Return the [x, y] coordinate for the center point of the cell that contains the specified text.  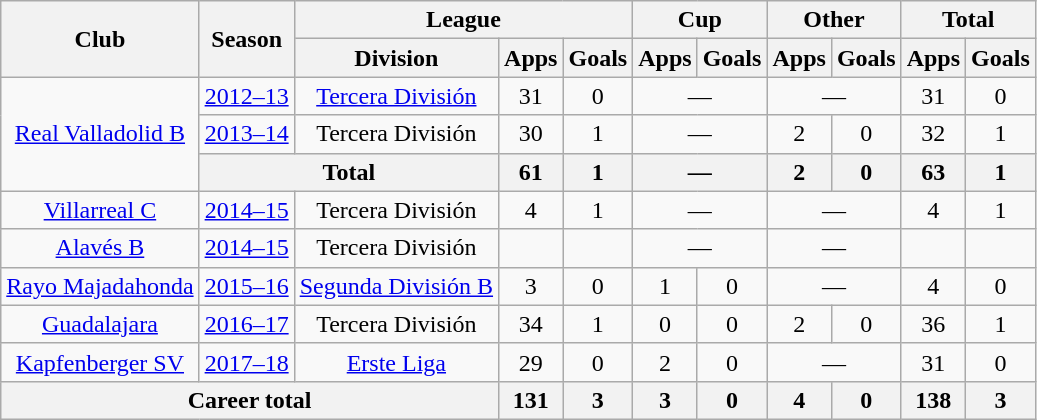
Alavés B [100, 248]
36 [933, 324]
Career total [250, 400]
32 [933, 134]
Segunda División B [396, 286]
138 [933, 400]
2012–13 [246, 96]
Rayo Majadahonda [100, 286]
Guadalajara [100, 324]
2017–18 [246, 362]
Season [246, 39]
Cup [700, 20]
2013–14 [246, 134]
30 [531, 134]
Real Valladolid B [100, 134]
29 [531, 362]
131 [531, 400]
63 [933, 172]
Kapfenberger SV [100, 362]
Erste Liga [396, 362]
61 [531, 172]
League [464, 20]
34 [531, 324]
Club [100, 39]
Other [834, 20]
2015–16 [246, 286]
2016–17 [246, 324]
Division [396, 58]
Villarreal C [100, 210]
